Capture the cell that displays the provided text and extract its (X, Y) central coordinate. 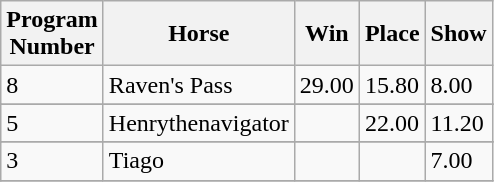
15.80 (392, 85)
Win (326, 34)
22.00 (392, 123)
3 (52, 161)
8 (52, 85)
11.20 (458, 123)
Place (392, 34)
29.00 (326, 85)
Henrythenavigator (198, 123)
Show (458, 34)
7.00 (458, 161)
8.00 (458, 85)
5 (52, 123)
Tiago (198, 161)
ProgramNumber (52, 34)
Horse (198, 34)
Raven's Pass (198, 85)
